From the cell containing the given text, extract its center point as [X, Y] coordinate. 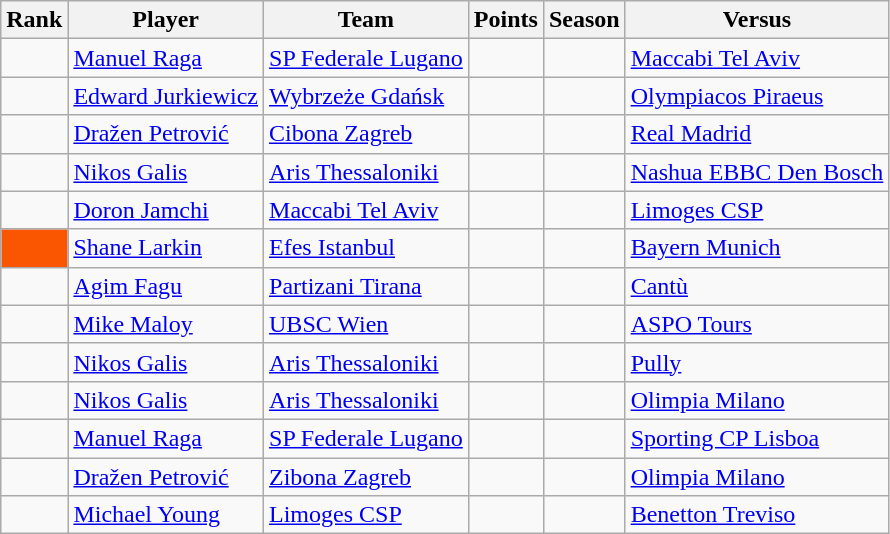
UBSC Wien [366, 324]
Bayern Munich [757, 248]
Agim Fagu [166, 286]
Olympiacos Piraeus [757, 96]
Benetton Treviso [757, 515]
Edward Jurkiewicz [166, 96]
Team [366, 20]
Doron Jamchi [166, 210]
Cibona Zagreb [366, 134]
Mike Maloy [166, 324]
Versus [757, 20]
Wybrzeże Gdańsk [366, 96]
Real Madrid [757, 134]
Pully [757, 362]
Partizani Tirana [366, 286]
Michael Young [166, 515]
Player [166, 20]
Nashua EBBC Den Bosch [757, 172]
ASPO Tours [757, 324]
Points [506, 20]
Sporting CP Lisboa [757, 438]
Season [584, 20]
Rank [34, 20]
Shane Larkin [166, 248]
Zibona Zagreb [366, 477]
Efes Istanbul [366, 248]
Cantù [757, 286]
